Extract the [x, y] coordinate from the center of the cell holding the provided text.  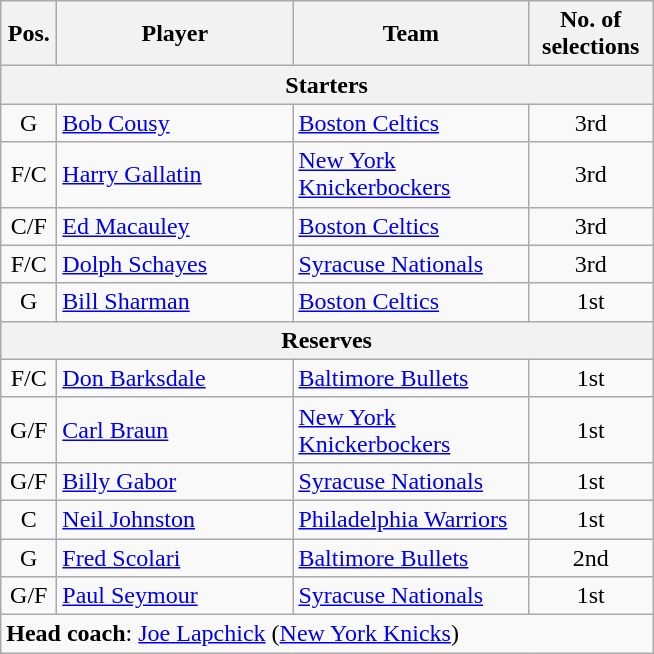
Head coach: Joe Lapchick (New York Knicks) [327, 634]
Don Barksdale [175, 378]
Team [411, 34]
Starters [327, 85]
Harry Gallatin [175, 174]
Neil Johnston [175, 519]
Billy Gabor [175, 481]
Pos. [29, 34]
2nd [591, 557]
No. of selections [591, 34]
Carl Braun [175, 430]
Fred Scolari [175, 557]
Player [175, 34]
Dolph Schayes [175, 264]
Philadelphia Warriors [411, 519]
C/F [29, 226]
Bill Sharman [175, 302]
Bob Cousy [175, 123]
Reserves [327, 340]
Paul Seymour [175, 596]
Ed Macauley [175, 226]
C [29, 519]
